Return the (X, Y) coordinate for the center point of the cell that contains the specified text.  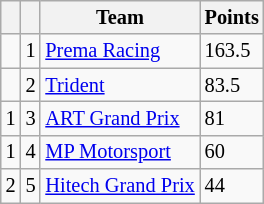
81 (232, 118)
60 (232, 152)
MP Motorsport (120, 152)
Prema Racing (120, 51)
5 (31, 186)
83.5 (232, 85)
163.5 (232, 51)
Team (120, 17)
ART Grand Prix (120, 118)
4 (31, 152)
Hitech Grand Prix (120, 186)
Trident (120, 85)
Points (232, 17)
44 (232, 186)
3 (31, 118)
